Locate the cell with the specified text and output its (X, Y) center coordinate. 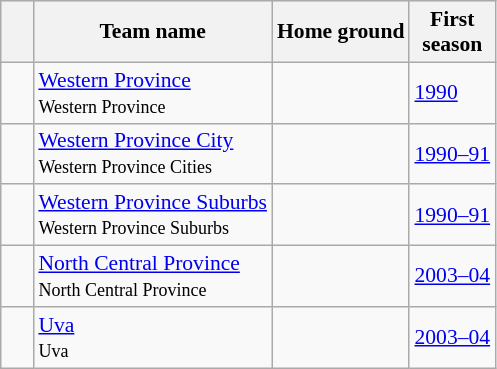
North Central ProvinceNorth Central Province (152, 276)
UvaUva (152, 338)
1990 (452, 92)
Team name (152, 32)
Western Province CityWestern Province Cities (152, 154)
Home ground (340, 32)
Western Province SuburbsWestern Province Suburbs (152, 216)
Firstseason (452, 32)
Western ProvinceWestern Province (152, 92)
